From the cell containing the given text, extract its center point as [x, y] coordinate. 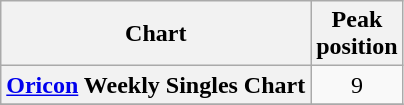
Peakposition [357, 34]
9 [357, 85]
Oricon Weekly Singles Chart [156, 85]
Chart [156, 34]
